Search for the cell housing the specified text and yield its (x, y) center coordinate. 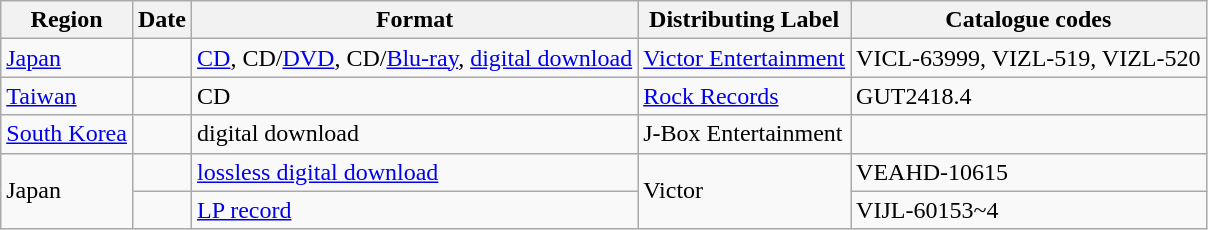
Victor (744, 191)
VEAHD-10615 (1028, 172)
LP record (415, 210)
Taiwan (67, 96)
CD, CD/DVD, CD/Blu-ray, digital download (415, 58)
VICL-63999, VIZL-519, VIZL-520 (1028, 58)
VIJL-60153~4 (1028, 210)
Region (67, 20)
digital download (415, 134)
Victor Entertainment (744, 58)
Format (415, 20)
South Korea (67, 134)
Rock Records (744, 96)
lossless digital download (415, 172)
J-Box Entertainment (744, 134)
Distributing Label (744, 20)
GUT2418.4 (1028, 96)
Catalogue codes (1028, 20)
CD (415, 96)
Date (162, 20)
